Identify which cell holds the provided text, then report its (x, y) central coordinate. 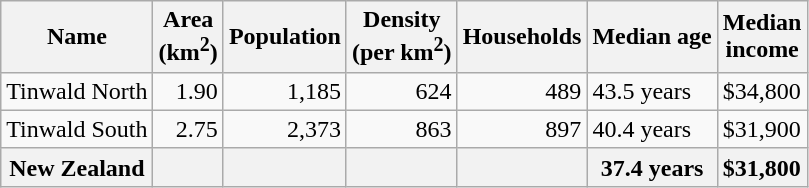
Tinwald South (77, 129)
897 (522, 129)
Households (522, 37)
1.90 (188, 91)
43.5 years (652, 91)
37.4 years (652, 167)
Density(per km2) (402, 37)
489 (522, 91)
$31,900 (762, 129)
Name (77, 37)
Tinwald North (77, 91)
Population (284, 37)
New Zealand (77, 167)
863 (402, 129)
Medianincome (762, 37)
2,373 (284, 129)
$34,800 (762, 91)
1,185 (284, 91)
2.75 (188, 129)
$31,800 (762, 167)
40.4 years (652, 129)
Area(km2) (188, 37)
624 (402, 91)
Median age (652, 37)
